From the cell containing the given text, extract its center point as (x, y) coordinate. 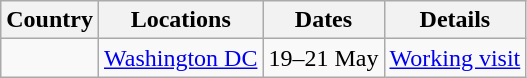
Country (50, 20)
Dates (324, 20)
Washington DC (180, 58)
19–21 May (324, 58)
Working visit (455, 58)
Details (455, 20)
Locations (180, 20)
